Find where the given text appears and provide that cell's center as [x, y] coordinate. 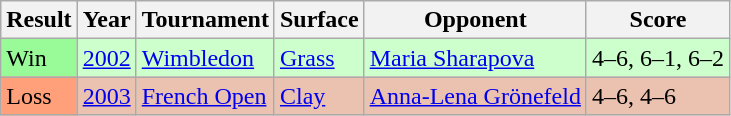
Anna-Lena Grönefeld [475, 96]
Opponent [475, 20]
2003 [106, 96]
4–6, 6–1, 6–2 [658, 58]
Tournament [205, 20]
Wimbledon [205, 58]
Year [106, 20]
Grass [319, 58]
Score [658, 20]
Result [39, 20]
2002 [106, 58]
Loss [39, 96]
4–6, 4–6 [658, 96]
Win [39, 58]
Clay [319, 96]
Surface [319, 20]
French Open [205, 96]
Maria Sharapova [475, 58]
